Return the [X, Y] coordinate for the center point of the cell that contains the specified text.  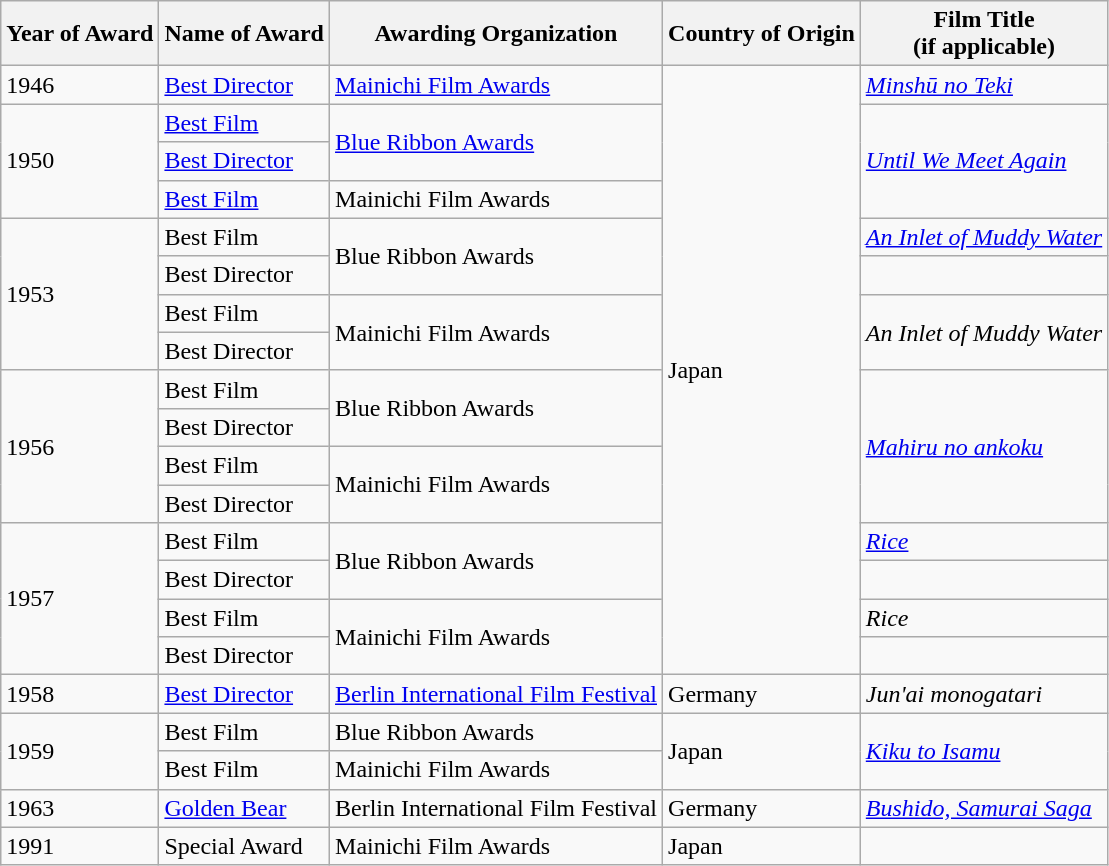
1946 [80, 85]
Special Award [244, 846]
Minshū no Teki [984, 85]
Year of Award [80, 34]
1956 [80, 446]
1991 [80, 846]
Jun'ai monogatari [984, 694]
Film Title (if applicable) [984, 34]
1959 [80, 751]
Name of Award [244, 34]
1958 [80, 694]
1963 [80, 808]
Golden Bear [244, 808]
Mahiru no ankoku [984, 446]
1950 [80, 161]
1957 [80, 599]
Country of Origin [762, 34]
Kiku to Isamu [984, 751]
Bushido, Samurai Saga [984, 808]
1953 [80, 294]
Awarding Organization [496, 34]
Until We Meet Again [984, 161]
